Identify which cell holds the provided text, then report its [X, Y] central coordinate. 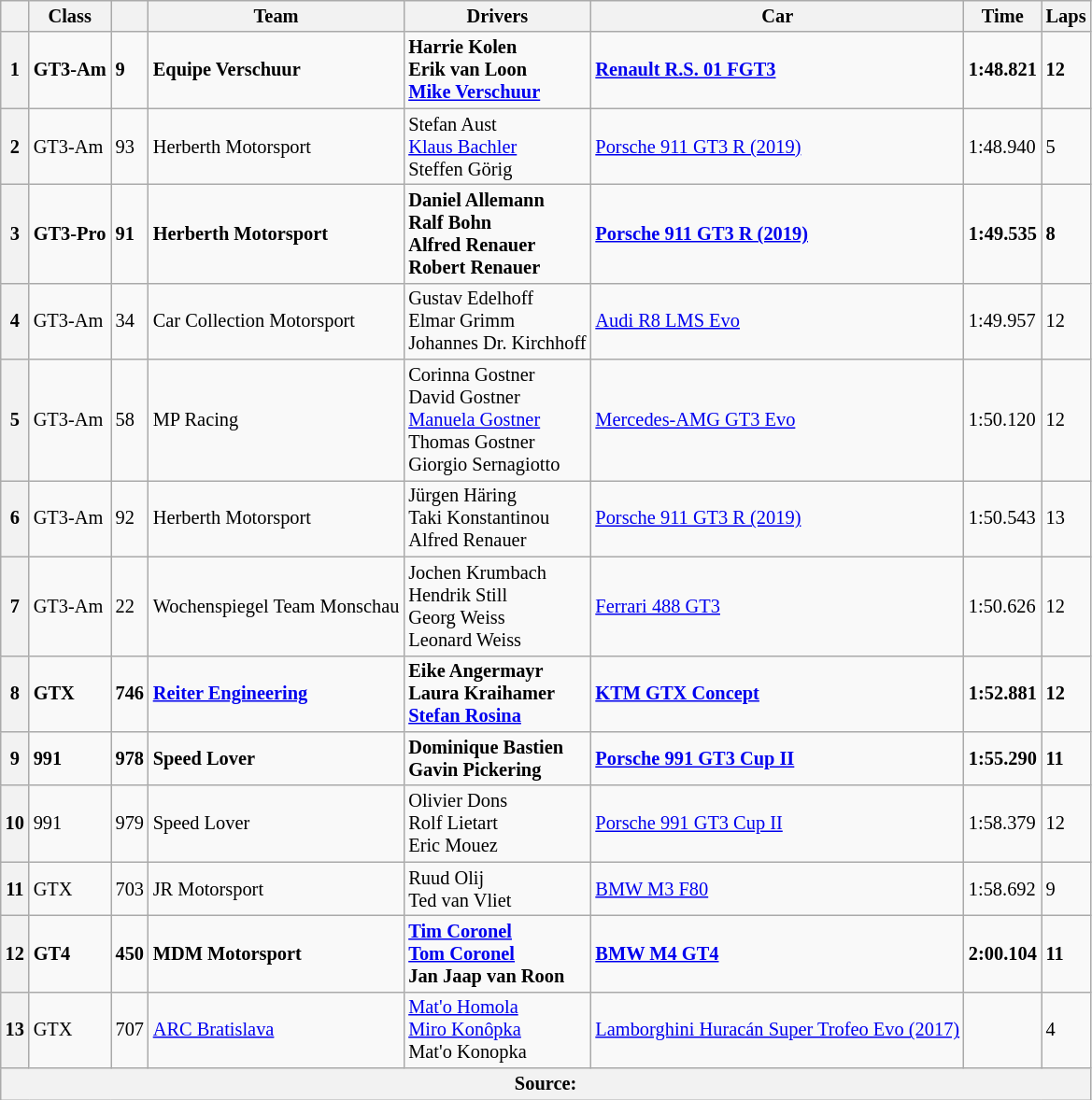
BMW M4 GT4 [777, 953]
450 [130, 953]
Ferrari 488 GT3 [777, 606]
MDM Motorsport [277, 953]
1 [15, 70]
92 [130, 518]
Gustav Edelhoff Elmar Grimm Johannes Dr. Kirchhoff [497, 321]
1:48.940 [1003, 147]
1:58.379 [1003, 824]
Stefan Aust Klaus Bachler Steffen Görig [497, 147]
Laps [1067, 16]
703 [130, 889]
1:50.543 [1003, 518]
1:48.821 [1003, 70]
Daniel Allemann Ralf Bohn Alfred Renauer Robert Renauer [497, 233]
Equipe Verschuur [277, 70]
1:52.881 [1003, 694]
1:49.535 [1003, 233]
Lamborghini Huracán Super Trofeo Evo (2017) [777, 1030]
Reiter Engineering [277, 694]
91 [130, 233]
Class [70, 16]
7 [15, 606]
GT3-Pro [70, 233]
MP Racing [277, 420]
6 [15, 518]
Car [777, 16]
3 [15, 233]
Olivier Dons Rolf Lietart Eric Mouez [497, 824]
Team [277, 16]
Audi R8 LMS Evo [777, 321]
93 [130, 147]
ARC Bratislava [277, 1030]
Tim Coronel Tom Coronel Jan Jaap van Roon [497, 953]
1:58.692 [1003, 889]
707 [130, 1030]
2:00.104 [1003, 953]
Drivers [497, 16]
Time [1003, 16]
Mat'o Homola Miro Konôpka Mat'o Konopka [497, 1030]
GT4 [70, 953]
KTM GTX Concept [777, 694]
Car Collection Motorsport [277, 321]
BMW M3 F80 [777, 889]
Ruud Olij Ted van Vliet [497, 889]
2 [15, 147]
22 [130, 606]
746 [130, 694]
34 [130, 321]
1:50.626 [1003, 606]
58 [130, 420]
Jochen Krumbach Hendrik Still Georg Weiss Leonard Weiss [497, 606]
Corinna Gostner David Gostner Manuela Gostner Thomas Gostner Giorgio Sernagiotto [497, 420]
10 [15, 824]
Mercedes-AMG GT3 Evo [777, 420]
Dominique Bastien Gavin Pickering [497, 758]
978 [130, 758]
Source: [546, 1084]
Eike Angermayr Laura Kraihamer Stefan Rosina [497, 694]
Harrie Kolen Erik van Loon Mike Verschuur [497, 70]
Jürgen Häring Taki Konstantinou Alfred Renauer [497, 518]
Renault R.S. 01 FGT3 [777, 70]
1:50.120 [1003, 420]
1:49.957 [1003, 321]
JR Motorsport [277, 889]
Wochenspiegel Team Monschau [277, 606]
1:55.290 [1003, 758]
979 [130, 824]
